For the text-containing cell, return its midpoint in [x, y] coordinate format. 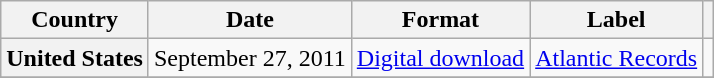
Date [250, 20]
Atlantic Records [616, 58]
Format [440, 20]
September 27, 2011 [250, 58]
Label [616, 20]
Digital download [440, 58]
Country [75, 20]
United States [75, 58]
